Determine the (x, y) coordinate at the center of the cell enclosing the given text.  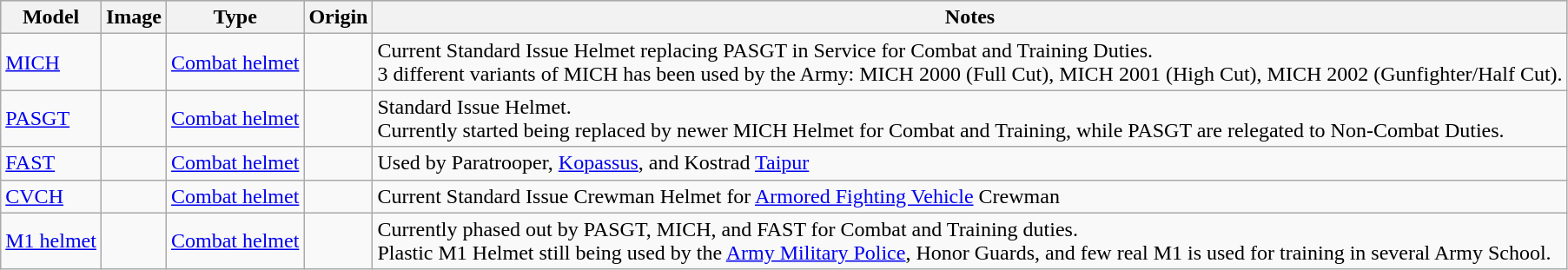
Used by Paratrooper, Kopassus, and Kostrad Taipur (969, 163)
Model (51, 17)
M1 helmet (51, 241)
Standard Issue Helmet.Currently started being replaced by newer MICH Helmet for Combat and Training, while PASGT are relegated to Non-Combat Duties. (969, 118)
PASGT (51, 118)
Type (235, 17)
Origin (339, 17)
Image (134, 17)
Current Standard Issue Crewman Helmet for Armored Fighting Vehicle Crewman (969, 196)
CVCH (51, 196)
MICH (51, 63)
Notes (969, 17)
FAST (51, 163)
